Return [x, y] of the center of cell containing provided text 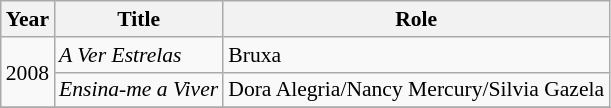
Title [138, 19]
Role [416, 19]
A Ver Estrelas [138, 55]
2008 [28, 72]
Dora Alegria/Nancy Mercury/Silvia Gazela [416, 90]
Year [28, 19]
Bruxa [416, 55]
Ensina-me a Viver [138, 90]
